Locate the cell with the specified text and output its [x, y] center coordinate. 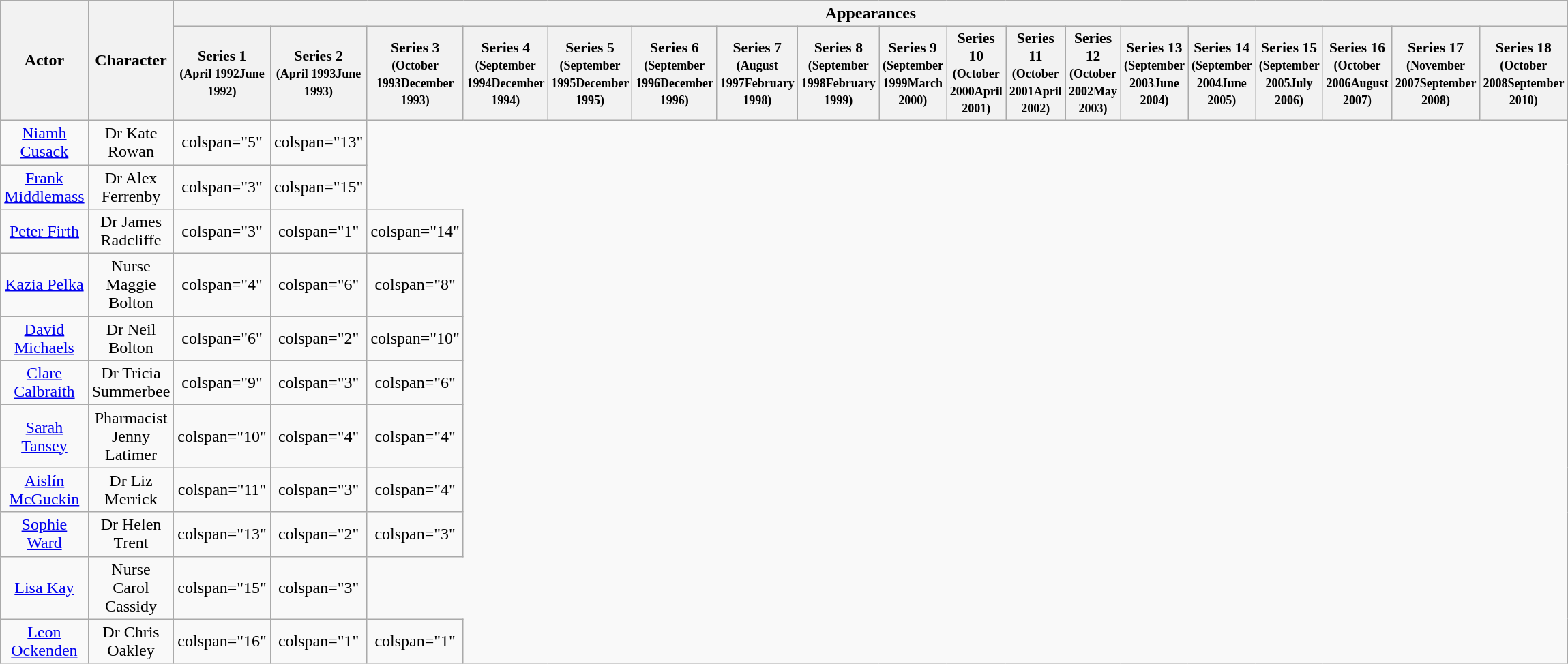
Series 9(September 1999March 2000) [913, 74]
Leon Ockenden [44, 641]
Series 14(September 2004June 2005) [1222, 74]
Series 3(October 1993December 1993) [415, 74]
Dr Tricia Summerbee [131, 383]
colspan="14" [415, 232]
Series 7(August 1997February 1998) [757, 74]
Series 18(October 2008September 2010) [1524, 74]
Series 13(September 2003June 2004) [1154, 74]
Lisa Kay [44, 588]
colspan="16" [222, 641]
Dr Kate Rowan [131, 142]
colspan="8" [415, 285]
Aislín McGuckin [44, 489]
Series 1(April 1992June 1992) [222, 74]
Pharmacist Jenny Latimer [131, 436]
Peter Firth [44, 232]
Nurse Maggie Bolton [131, 285]
Series 2(April 1993June 1993) [319, 74]
Niamh Cusack [44, 142]
Series 4(September 1994December 1994) [505, 74]
Dr Liz Merrick [131, 489]
Series 8(September 1998February 1999) [839, 74]
Kazia Pelka [44, 285]
Series 16(October 2006August 2007) [1357, 74]
Series 10(October 2000April 2001) [977, 74]
colspan="9" [222, 383]
Appearances [870, 14]
Character [131, 61]
David Michaels [44, 338]
Dr James Radcliffe [131, 232]
Dr Alex Ferrenby [131, 187]
Nurse Carol Cassidy [131, 588]
Dr Neil Bolton [131, 338]
Series 12(October 2002May 2003) [1093, 74]
colspan="11" [222, 489]
Clare Calbraith [44, 383]
Series 5(September 1995December 1995) [590, 74]
Series 11(October 2001April 2002) [1035, 74]
Sophie Ward [44, 534]
Series 17(November 2007September 2008) [1436, 74]
Dr Helen Trent [131, 534]
Frank Middlemass [44, 187]
Sarah Tansey [44, 436]
Dr Chris Oakley [131, 641]
Series 6(September 1996December 1996) [675, 74]
colspan="5" [222, 142]
Actor [44, 61]
Series 15(September 2005July 2006) [1289, 74]
